For the text-containing cell, return its midpoint in (x, y) coordinate format. 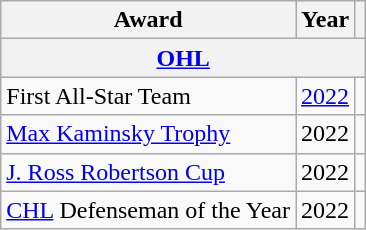
CHL Defenseman of the Year (148, 210)
Award (148, 20)
Year (326, 20)
First All-Star Team (148, 96)
Max Kaminsky Trophy (148, 134)
J. Ross Robertson Cup (148, 172)
OHL (184, 58)
